Identify which cell holds the provided text, then report its (X, Y) central coordinate. 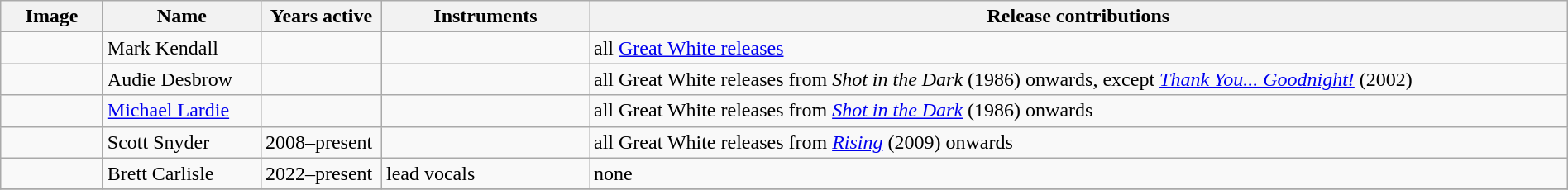
all Great White releases (1078, 48)
Scott Snyder (182, 142)
all Great White releases from Rising (2009) onwards (1078, 142)
Michael Lardie (182, 111)
2022–present (321, 173)
none (1078, 173)
Name (182, 17)
all Great White releases from Shot in the Dark (1986) onwards, except Thank You... Goodnight! (2002) (1078, 79)
Mark Kendall (182, 48)
Instruments (485, 17)
Image (52, 17)
Years active (321, 17)
lead vocals (485, 173)
Audie Desbrow (182, 79)
all Great White releases from Shot in the Dark (1986) onwards (1078, 111)
Brett Carlisle (182, 173)
2008–present (321, 142)
Release contributions (1078, 17)
